Search for the cell housing the specified text and yield its (X, Y) center coordinate. 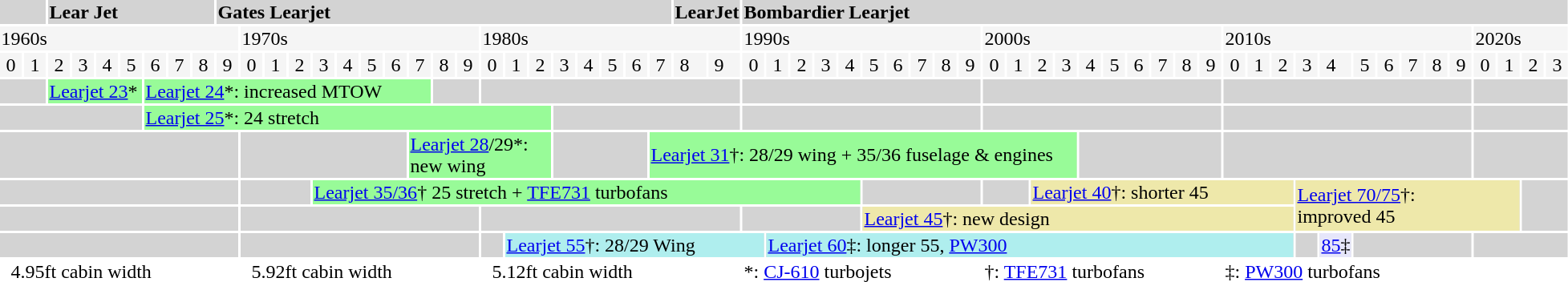
Learjet 35/36† 25 stretch + TFE731 turbofans (587, 192)
Learjet 24*: increased MTOW (287, 91)
Lear Jet (132, 12)
Learjet 23* (95, 91)
1970s (359, 38)
Learjet 25*: 24 stretch (348, 118)
Learjet 31†: 28/29 wing + 35/36 fuselage & engines (863, 155)
Learjet 40†: shorter 45 (1163, 192)
1980s (611, 38)
Learjet 28/29*: new wing (480, 155)
Learjet 45†: new design (1078, 219)
2010s (1347, 38)
1990s (861, 38)
2020s (1521, 38)
Gates Learjet (444, 12)
Learjet 55†: 28/29 Wing (635, 245)
Learjet 60‡: longer 55, PW300 (1030, 245)
2000s (1102, 38)
Bombardier Learjet (1155, 12)
Learjet 70/75†:improved 45 (1408, 205)
85‡ (1336, 245)
1960s (119, 38)
LearJet (707, 12)
